Locate the cell with the specified text and output its [x, y] center coordinate. 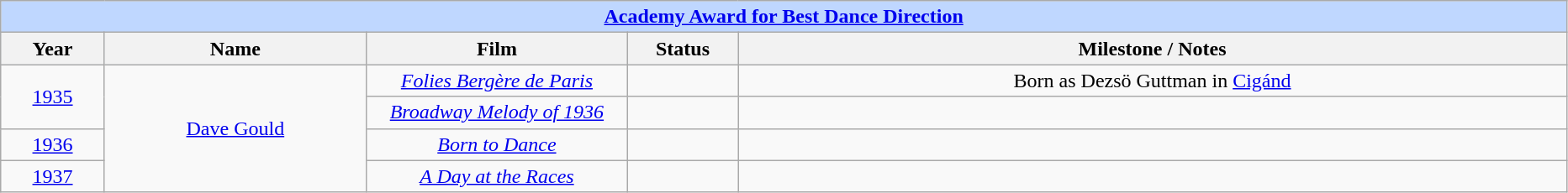
A Day at the Races [496, 176]
Broadway Melody of 1936 [496, 112]
Name [235, 49]
1937 [53, 176]
Film [496, 49]
Folies Bergère de Paris [496, 81]
Status [683, 49]
Born to Dance [496, 144]
Born as Dezsö Guttman in Cigánd [1153, 81]
1936 [53, 144]
Dave Gould [235, 128]
1935 [53, 96]
Milestone / Notes [1153, 49]
Year [53, 49]
Academy Award for Best Dance Direction [784, 17]
